Find where the given text appears and provide that cell's center as (x, y) coordinate. 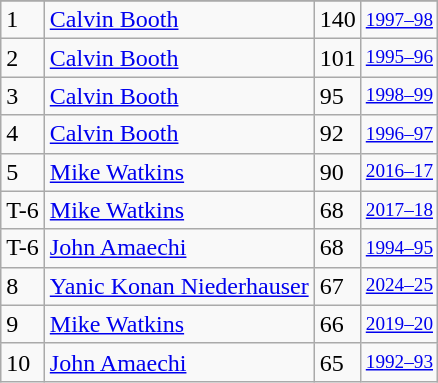
1996–97 (399, 134)
8 (23, 286)
1992–93 (399, 362)
95 (338, 96)
65 (338, 362)
3 (23, 96)
1997–98 (399, 20)
2016–17 (399, 172)
10 (23, 362)
2019–20 (399, 324)
2 (23, 58)
9 (23, 324)
90 (338, 172)
Yanic Konan Niederhauser (179, 286)
5 (23, 172)
92 (338, 134)
1995–96 (399, 58)
2017–18 (399, 210)
4 (23, 134)
1 (23, 20)
101 (338, 58)
2024–25 (399, 286)
1998–99 (399, 96)
67 (338, 286)
66 (338, 324)
1994–95 (399, 248)
140 (338, 20)
